Pinpoint the cell where the given text exists, returning its [x, y] midpoint coordinate. 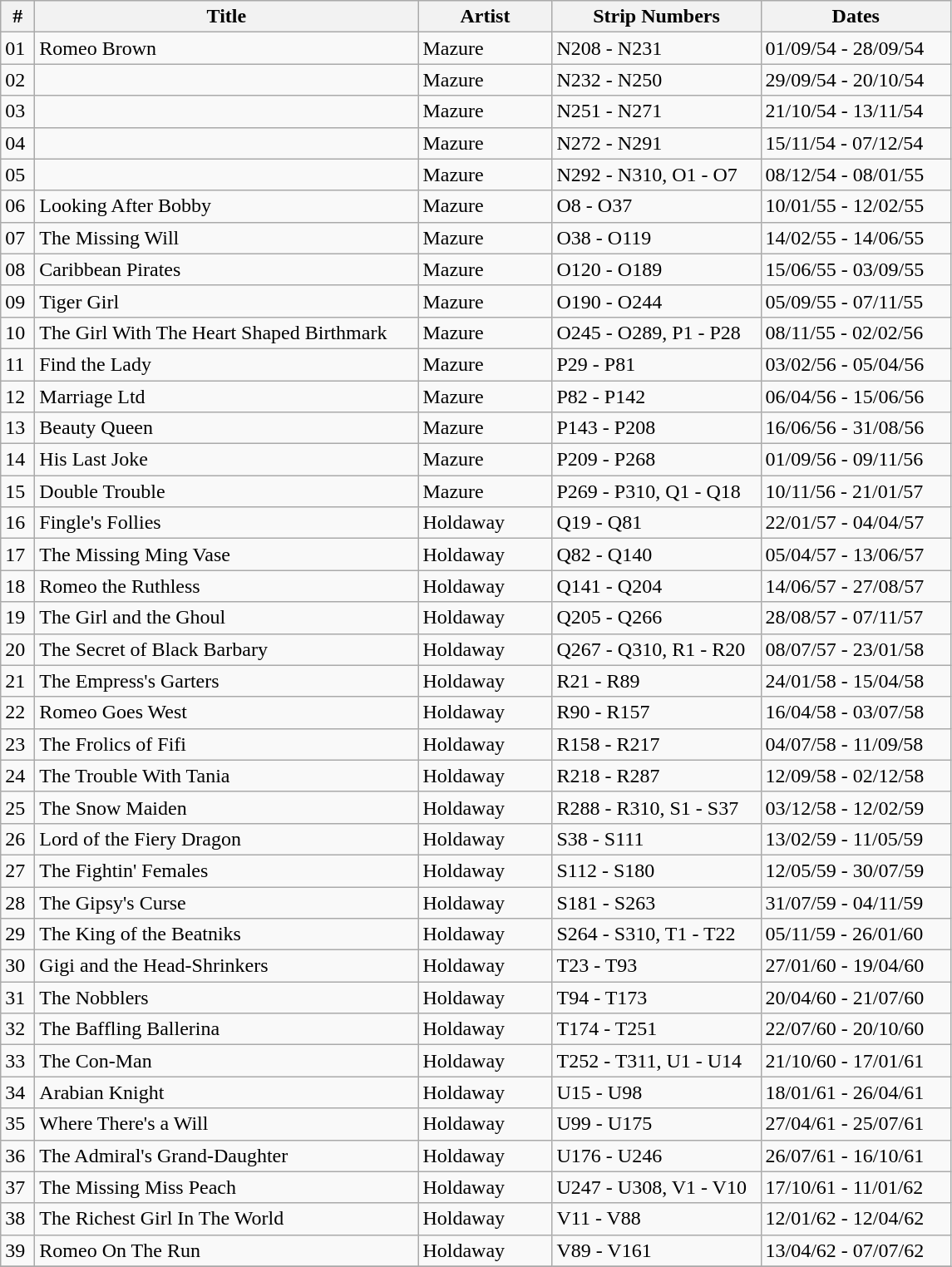
21/10/54 - 13/11/54 [856, 111]
Romeo Goes West [226, 712]
Title [226, 17]
13 [18, 428]
28 [18, 902]
12/09/58 - 02/12/58 [856, 776]
36 [18, 1156]
P29 - P81 [657, 364]
15 [18, 491]
Romeo On The Run [226, 1250]
U99 - U175 [657, 1124]
V11 - V88 [657, 1219]
22/07/60 - 20/10/60 [856, 1029]
Q141 - Q204 [657, 586]
24/01/58 - 15/04/58 [856, 681]
15/11/54 - 07/12/54 [856, 143]
Where There's a Will [226, 1124]
14 [18, 460]
The Girl and the Ghoul [226, 618]
Looking After Bobby [226, 206]
27/01/60 - 19/04/60 [856, 966]
Romeo Brown [226, 48]
P209 - P268 [657, 460]
16/04/58 - 03/07/58 [856, 712]
04 [18, 143]
16 [18, 523]
The Richest Girl In The World [226, 1219]
34 [18, 1092]
P269 - P310, Q1 - Q18 [657, 491]
Find the Lady [226, 364]
08/11/55 - 02/02/56 [856, 333]
O245 - O289, P1 - P28 [657, 333]
14/06/57 - 27/08/57 [856, 586]
33 [18, 1061]
Q82 - Q140 [657, 555]
R288 - R310, S1 - S37 [657, 807]
V89 - V161 [657, 1250]
The Missing Miss Peach [226, 1187]
The King of the Beatniks [226, 934]
Gigi and the Head-Shrinkers [226, 966]
22/01/57 - 04/04/57 [856, 523]
31 [18, 998]
R158 - R217 [657, 744]
31/07/59 - 04/11/59 [856, 902]
O8 - O37 [657, 206]
The Nobblers [226, 998]
14/02/55 - 14/06/55 [856, 238]
39 [18, 1250]
38 [18, 1219]
10/01/55 - 12/02/55 [856, 206]
The Admiral's Grand-Daughter [226, 1156]
27 [18, 870]
Lord of the Fiery Dragon [226, 839]
U176 - U246 [657, 1156]
26/07/61 - 16/10/61 [856, 1156]
The Missing Ming Vase [226, 555]
O38 - O119 [657, 238]
06 [18, 206]
The Snow Maiden [226, 807]
U15 - U98 [657, 1092]
Dates [856, 17]
R218 - R287 [657, 776]
05 [18, 175]
S38 - S111 [657, 839]
Strip Numbers [657, 17]
35 [18, 1124]
12/05/59 - 30/07/59 [856, 870]
19 [18, 618]
P82 - P142 [657, 397]
U247 - U308, V1 - V10 [657, 1187]
30 [18, 966]
06/04/56 - 15/06/56 [856, 397]
29 [18, 934]
T252 - T311, U1 - U14 [657, 1061]
32 [18, 1029]
Q267 - Q310, R1 - R20 [657, 649]
27/04/61 - 25/07/61 [856, 1124]
18/01/61 - 26/04/61 [856, 1092]
P143 - P208 [657, 428]
05/09/55 - 07/11/55 [856, 301]
O190 - O244 [657, 301]
S264 - S310, T1 - T22 [657, 934]
21 [18, 681]
The Con-Man [226, 1061]
R90 - R157 [657, 712]
07 [18, 238]
Q19 - Q81 [657, 523]
Q205 - Q266 [657, 618]
His Last Joke [226, 460]
R21 - R89 [657, 681]
Caribbean Pirates [226, 269]
The Missing Will [226, 238]
25 [18, 807]
Marriage Ltd [226, 397]
N251 - N271 [657, 111]
N272 - N291 [657, 143]
08 [18, 269]
S112 - S180 [657, 870]
15/06/55 - 03/09/55 [856, 269]
10 [18, 333]
The Empress's Garters [226, 681]
N292 - N310, O1 - O7 [657, 175]
The Secret of Black Barbary [226, 649]
12/01/62 - 12/04/62 [856, 1219]
T174 - T251 [657, 1029]
04/07/58 - 11/09/58 [856, 744]
11 [18, 364]
21/10/60 - 17/01/61 [856, 1061]
22 [18, 712]
18 [18, 586]
The Trouble With Tania [226, 776]
20/04/60 - 21/07/60 [856, 998]
24 [18, 776]
05/04/57 - 13/06/57 [856, 555]
29/09/54 - 20/10/54 [856, 80]
12 [18, 397]
09 [18, 301]
17/10/61 - 11/01/62 [856, 1187]
01/09/54 - 28/09/54 [856, 48]
Arabian Knight [226, 1092]
01 [18, 48]
20 [18, 649]
10/11/56 - 21/01/57 [856, 491]
The Girl With The Heart Shaped Birthmark [226, 333]
Double Trouble [226, 491]
16/06/56 - 31/08/56 [856, 428]
T23 - T93 [657, 966]
Beauty Queen [226, 428]
Romeo the Ruthless [226, 586]
01/09/56 - 09/11/56 [856, 460]
17 [18, 555]
26 [18, 839]
28/08/57 - 07/11/57 [856, 618]
23 [18, 744]
Fingle's Follies [226, 523]
05/11/59 - 26/01/60 [856, 934]
13/04/62 - 07/07/62 [856, 1250]
08/07/57 - 23/01/58 [856, 649]
The Baffling Ballerina [226, 1029]
02 [18, 80]
O120 - O189 [657, 269]
03/12/58 - 12/02/59 [856, 807]
The Gipsy's Curse [226, 902]
The Frolics of Fifi [226, 744]
08/12/54 - 08/01/55 [856, 175]
N232 - N250 [657, 80]
03/02/56 - 05/04/56 [856, 364]
S181 - S263 [657, 902]
# [18, 17]
Tiger Girl [226, 301]
The Fightin' Females [226, 870]
N208 - N231 [657, 48]
03 [18, 111]
T94 - T173 [657, 998]
37 [18, 1187]
Artist [486, 17]
13/02/59 - 11/05/59 [856, 839]
